From the cell containing the given text, extract its center point as (X, Y) coordinate. 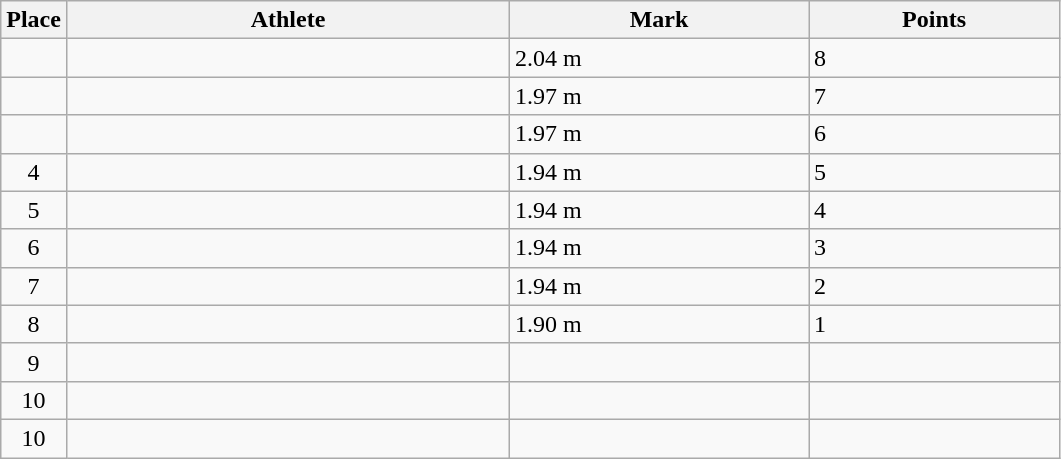
2.04 m (660, 58)
Points (934, 20)
1.90 m (660, 324)
Mark (660, 20)
Place (34, 20)
9 (34, 362)
2 (934, 286)
3 (934, 248)
Athlete (288, 20)
1 (934, 324)
